Return (x, y) of the center of cell containing provided text 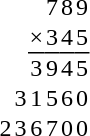
0 (82, 99)
× (36, 38)
9 (52, 68)
6 (68, 99)
1 (36, 99)
